Determine the (X, Y) coordinate at the center of the cell enclosing the given text.  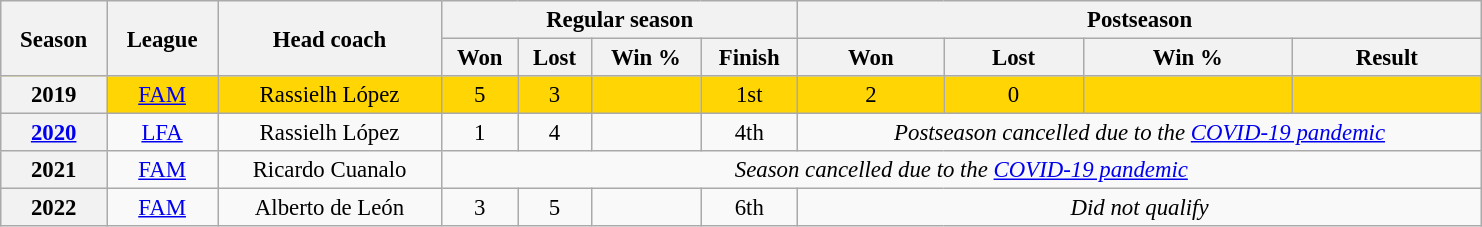
LFA (162, 133)
1 (480, 133)
4 (554, 133)
Did not qualify (1140, 208)
2022 (54, 208)
6th (750, 208)
Ricardo Cuanalo (330, 170)
Season cancelled due to the COVID-19 pandemic (961, 170)
2 (871, 95)
Result (1386, 58)
Alberto de León (330, 208)
Finish (750, 58)
1st (750, 95)
2021 (54, 170)
Regular season (619, 20)
Season (54, 38)
0 (1014, 95)
Head coach (330, 38)
2019 (54, 95)
League (162, 38)
Postseason cancelled due to the COVID-19 pandemic (1140, 133)
Postseason (1140, 20)
4th (750, 133)
2020 (54, 133)
